Pinpoint the cell where the given text exists, returning its [X, Y] midpoint coordinate. 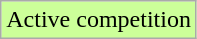
Active competition [99, 20]
